Search for the cell housing the specified text and yield its (X, Y) center coordinate. 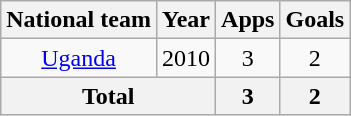
Year (186, 20)
National team (79, 20)
2010 (186, 58)
Apps (248, 20)
Total (108, 96)
Uganda (79, 58)
Goals (315, 20)
